Find where the given text appears and provide that cell's center as [x, y] coordinate. 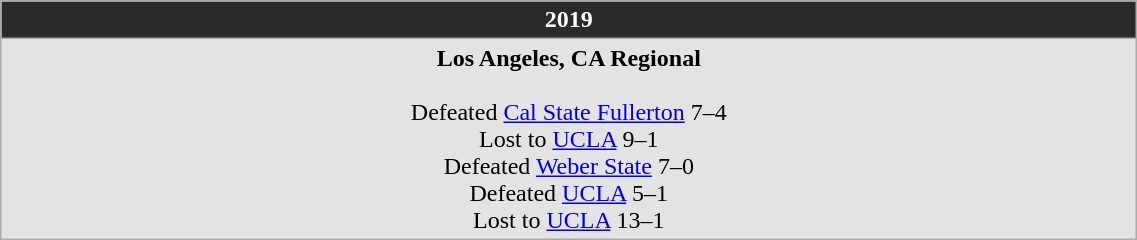
2019 [569, 20]
Los Angeles, CA RegionalDefeated Cal State Fullerton 7–4 Lost to UCLA 9–1 Defeated Weber State 7–0 Defeated UCLA 5–1 Lost to UCLA 13–1 [569, 139]
